Output the (X, Y) coordinate of the center of the cell containing the given text.  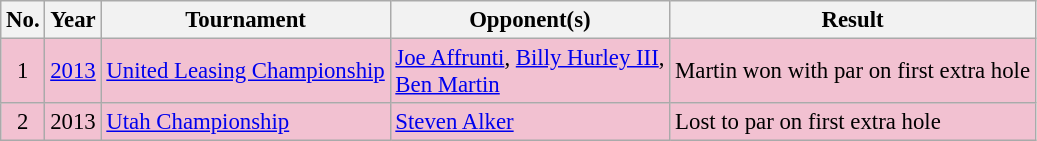
Result (853, 20)
Lost to par on first extra hole (853, 122)
Year (73, 20)
2 (23, 122)
No. (23, 20)
Steven Alker (530, 122)
Joe Affrunti, Billy Hurley III, Ben Martin (530, 72)
Opponent(s) (530, 20)
Utah Championship (246, 122)
1 (23, 72)
United Leasing Championship (246, 72)
Martin won with par on first extra hole (853, 72)
Tournament (246, 20)
